Identify which cell holds the provided text, then report its (x, y) central coordinate. 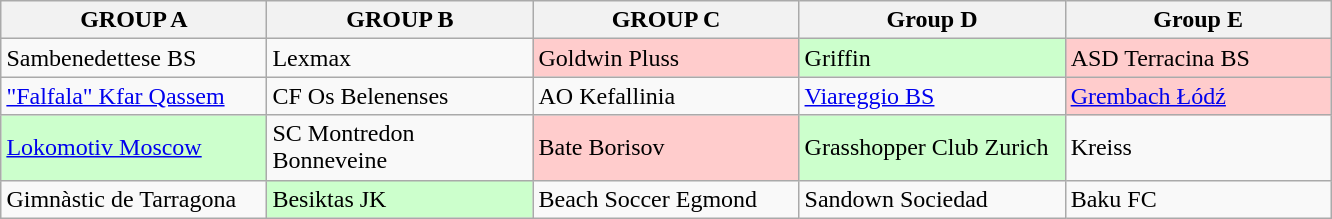
"Falfala" Kfar Qassem (134, 96)
AO Kefallinia (666, 96)
Group D (932, 20)
Goldwin Pluss (666, 58)
CF Os Belenenses (400, 96)
Lexmax (400, 58)
Sambenedettese BS (134, 58)
Gimnàstic de Tarragona (134, 199)
ASD Terracina BS (1198, 58)
Sandown Sociedad (932, 199)
Viareggio BS (932, 96)
Grasshopper Club Zurich (932, 148)
Besiktas JK (400, 199)
Griffin (932, 58)
Group E (1198, 20)
GROUP C (666, 20)
Kreiss (1198, 148)
GROUP B (400, 20)
Bate Borisov (666, 148)
GROUP A (134, 20)
Grembach Łódź (1198, 96)
Beach Soccer Egmond (666, 199)
Lokomotiv Moscow (134, 148)
SC Montredon Bonneveine (400, 148)
Baku FC (1198, 199)
